From the cell containing the given text, extract its center point as (x, y) coordinate. 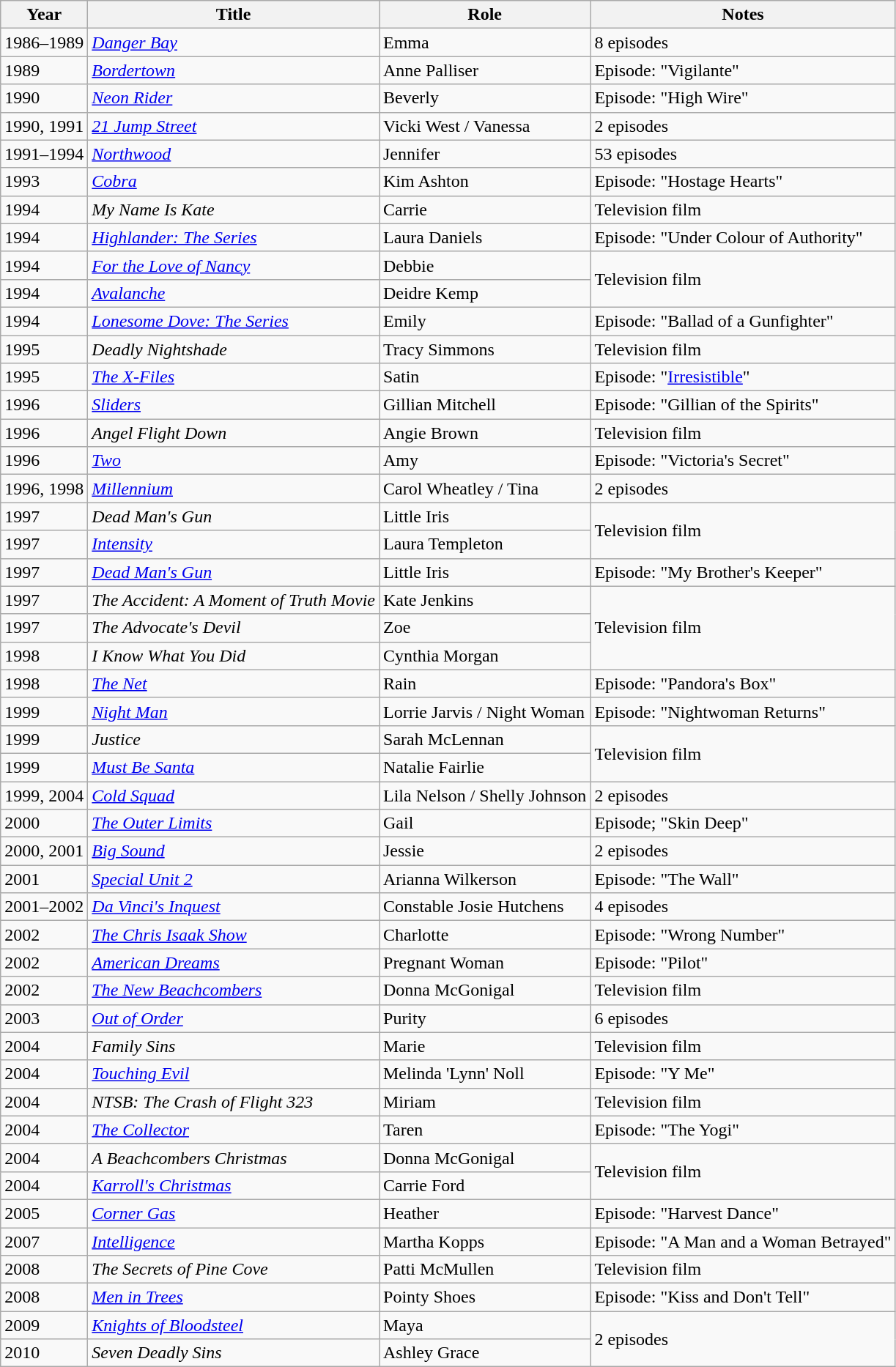
2009 (44, 1325)
Seven Deadly Sins (234, 1353)
Melinda 'Lynn' Noll (485, 1074)
Charlotte (485, 935)
A Beachcombers Christmas (234, 1157)
Anne Palliser (485, 70)
Year (44, 15)
Episode: "Pilot" (743, 963)
8 episodes (743, 42)
Natalie Fairlie (485, 767)
Angel Flight Down (234, 433)
Episode: "Pandora's Box" (743, 683)
Episode: "Kiss and Don't Tell" (743, 1297)
Da Vinci's Inquest (234, 907)
Episode: "Nightwoman Returns" (743, 711)
53 episodes (743, 154)
Intensity (234, 544)
Neon Rider (234, 98)
Heather (485, 1213)
Purity (485, 1018)
Carrie Ford (485, 1185)
Justice (234, 739)
Special Unit 2 (234, 879)
1993 (44, 182)
Episode: "Vigilante" (743, 70)
Emma (485, 42)
Men in Trees (234, 1297)
NTSB: The Crash of Flight 323 (234, 1102)
Kate Jenkins (485, 600)
1991–1994 (44, 154)
Out of Order (234, 1018)
Angie Brown (485, 433)
Millennium (234, 489)
Jennifer (485, 154)
Patti McMullen (485, 1270)
1986–1989 (44, 42)
Carol Wheatley / Tina (485, 489)
Martha Kopps (485, 1242)
The New Beachcombers (234, 990)
Episode: "Y Me" (743, 1074)
2003 (44, 1018)
The Outer Limits (234, 823)
Lila Nelson / Shelly Johnson (485, 795)
Episode: "High Wire" (743, 98)
Tracy Simmons (485, 349)
4 episodes (743, 907)
Karroll's Christmas (234, 1185)
Maya (485, 1325)
The X-Files (234, 377)
Cobra (234, 182)
Carrie (485, 210)
Corner Gas (234, 1213)
The Advocate's Devil (234, 628)
Vicki West / Vanessa (485, 126)
Constable Josie Hutchens (485, 907)
Taren (485, 1130)
Big Sound (234, 851)
Emily (485, 321)
2010 (44, 1353)
Jessie (485, 851)
Family Sins (234, 1046)
Laura Daniels (485, 237)
Gillian Mitchell (485, 405)
The Chris Isaak Show (234, 935)
2000, 2001 (44, 851)
1989 (44, 70)
Episode: "Ballad of a Gunfighter" (743, 321)
Deidre Kemp (485, 293)
Rain (485, 683)
Ashley Grace (485, 1353)
Episode: "The Yogi" (743, 1130)
I Know What You Did (234, 656)
Pointy Shoes (485, 1297)
Laura Templeton (485, 544)
Notes (743, 15)
Satin (485, 377)
Kim Ashton (485, 182)
2000 (44, 823)
Pregnant Woman (485, 963)
Intelligence (234, 1242)
Episode: "Harvest Dance" (743, 1213)
Danger Bay (234, 42)
Episode: "My Brother's Keeper" (743, 572)
Two (234, 461)
Highlander: The Series (234, 237)
1990, 1991 (44, 126)
Knights of Bloodsteel (234, 1325)
The Secrets of Pine Cove (234, 1270)
American Dreams (234, 963)
Miriam (485, 1102)
The Net (234, 683)
Deadly Nightshade (234, 349)
Beverly (485, 98)
Amy (485, 461)
Episode: "The Wall" (743, 879)
Touching Evil (234, 1074)
Must Be Santa (234, 767)
The Collector (234, 1130)
2001–2002 (44, 907)
2007 (44, 1242)
2001 (44, 879)
Episode; "Skin Deep" (743, 823)
My Name Is Kate (234, 210)
Episode: "Hostage Hearts" (743, 182)
Avalanche (234, 293)
Lonesome Dove: The Series (234, 321)
Northwood (234, 154)
Episode: "Irresistible" (743, 377)
Gail (485, 823)
Debbie (485, 265)
1999, 2004 (44, 795)
Lorrie Jarvis / Night Woman (485, 711)
Episode: "Victoria's Secret" (743, 461)
Title (234, 15)
Night Man (234, 711)
Marie (485, 1046)
Sliders (234, 405)
For the Love of Nancy (234, 265)
Episode: "Gillian of the Spirits" (743, 405)
21 Jump Street (234, 126)
Cynthia Morgan (485, 656)
Arianna Wilkerson (485, 879)
Bordertown (234, 70)
Episode: "A Man and a Woman Betrayed" (743, 1242)
1996, 1998 (44, 489)
Episode: "Under Colour of Authority" (743, 237)
2005 (44, 1213)
Episode: "Wrong Number" (743, 935)
Sarah McLennan (485, 739)
Cold Squad (234, 795)
1990 (44, 98)
Zoe (485, 628)
6 episodes (743, 1018)
The Accident: A Moment of Truth Movie (234, 600)
Role (485, 15)
